Capture the cell that displays the provided text and extract its (X, Y) central coordinate. 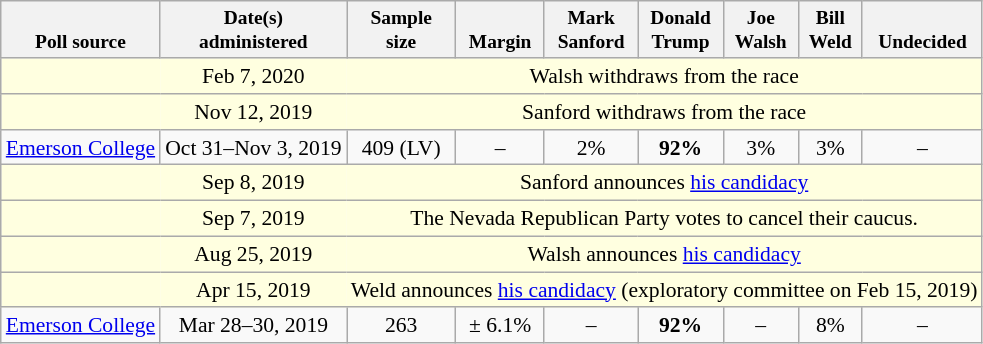
The Nevada Republican Party votes to cancel their caucus. (665, 219)
Undecided (922, 30)
Samplesize (402, 30)
Oct 31–Nov 3, 2019 (253, 148)
263 (402, 326)
Sanford withdraws from the race (665, 112)
Mar 28–30, 2019 (253, 326)
8% (830, 326)
BillWeld (830, 30)
2% (590, 148)
Margin (500, 30)
Weld announces his candidacy (exploratory committee on Feb 15, 2019) (665, 290)
409 (LV) (402, 148)
DonaldTrump (680, 30)
Apr 15, 2019 (253, 290)
Date(s)administered (253, 30)
Sep 8, 2019 (253, 183)
Walsh announces his candidacy (665, 254)
± 6.1% (500, 326)
Joe Walsh (760, 30)
Sanford announces his candidacy (665, 183)
Poll source (80, 30)
Walsh withdraws from the race (665, 76)
Nov 12, 2019 (253, 112)
Sep 7, 2019 (253, 219)
Aug 25, 2019 (253, 254)
Feb 7, 2020 (253, 76)
MarkSanford (590, 30)
